Locate the cell with the specified text and output its (X, Y) center coordinate. 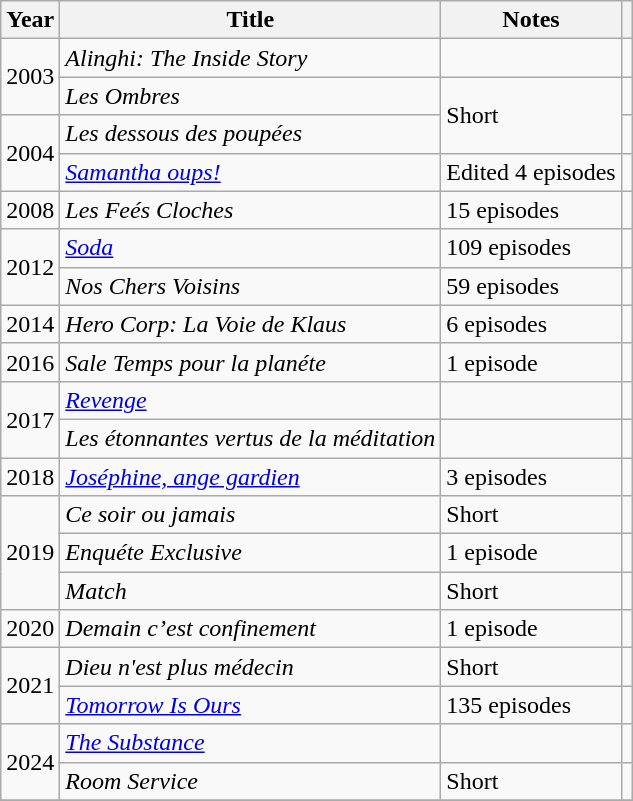
135 episodes (531, 705)
2017 (30, 419)
The Substance (250, 743)
59 episodes (531, 286)
Demain c’est confinement (250, 629)
Revenge (250, 400)
Room Service (250, 781)
Soda (250, 248)
Enquéte Exclusive (250, 553)
6 episodes (531, 324)
Ce soir ou jamais (250, 515)
Title (250, 20)
2014 (30, 324)
Edited 4 episodes (531, 172)
Les étonnantes vertus de la méditation (250, 438)
Dieu n'est plus médecin (250, 667)
2019 (30, 553)
Nos Chers Voisins (250, 286)
2018 (30, 477)
Alinghi: The Inside Story (250, 58)
Les Ombres (250, 96)
2004 (30, 153)
Year (30, 20)
Tomorrow Is Ours (250, 705)
Samantha oups! (250, 172)
15 episodes (531, 210)
2020 (30, 629)
2016 (30, 362)
Les Feés Cloches (250, 210)
3 episodes (531, 477)
2021 (30, 686)
Hero Corp: La Voie de Klaus (250, 324)
Match (250, 591)
Joséphine, ange gardien (250, 477)
2003 (30, 77)
109 episodes (531, 248)
Sale Temps pour la planéte (250, 362)
2008 (30, 210)
2024 (30, 762)
Les dessous des poupées (250, 134)
2012 (30, 267)
Notes (531, 20)
